Identify which cell holds the provided text, then report its [X, Y] central coordinate. 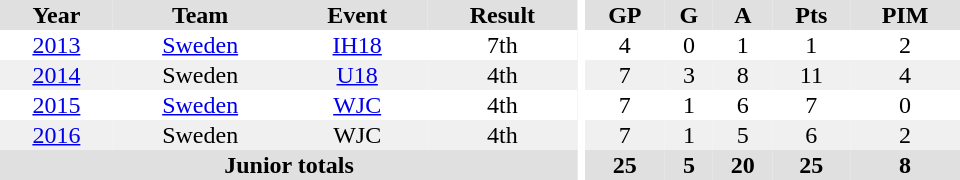
2013 [56, 45]
Event [358, 15]
2015 [56, 105]
7th [502, 45]
PIM [905, 15]
A [743, 15]
2016 [56, 135]
IH18 [358, 45]
3 [689, 75]
20 [743, 165]
Result [502, 15]
Pts [812, 15]
G [689, 15]
Junior totals [289, 165]
11 [812, 75]
GP [625, 15]
Team [200, 15]
U18 [358, 75]
2014 [56, 75]
Year [56, 15]
